From the cell containing the given text, extract its center point as (x, y) coordinate. 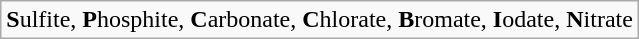
Sulfite, Phosphite, Carbonate, Chlorate, Bromate, Iodate, Nitrate (320, 20)
